From the cell containing the given text, extract its center point as (x, y) coordinate. 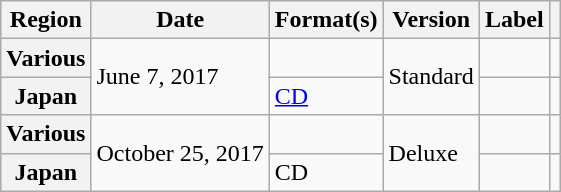
Standard (431, 77)
October 25, 2017 (180, 153)
Deluxe (431, 153)
June 7, 2017 (180, 77)
Format(s) (326, 20)
Version (431, 20)
Date (180, 20)
Region (46, 20)
Label (514, 20)
